Return (x, y) of the center of cell containing provided text 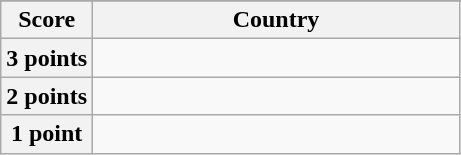
2 points (47, 96)
1 point (47, 134)
3 points (47, 58)
Score (47, 20)
Country (276, 20)
